Determine the (x, y) coordinate at the center of the cell enclosing the given text.  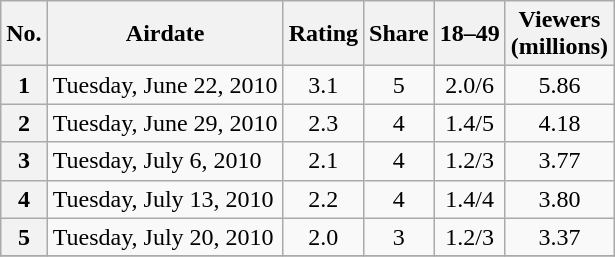
2.0/6 (470, 85)
18–49 (470, 34)
Tuesday, June 22, 2010 (165, 85)
No. (24, 34)
Viewers(millions) (559, 34)
3.1 (323, 85)
Airdate (165, 34)
1.4/4 (470, 199)
1.4/5 (470, 123)
4.18 (559, 123)
Tuesday, June 29, 2010 (165, 123)
2.1 (323, 161)
Tuesday, July 13, 2010 (165, 199)
1 (24, 85)
2.3 (323, 123)
3.37 (559, 237)
3.77 (559, 161)
Tuesday, July 6, 2010 (165, 161)
3.80 (559, 199)
Rating (323, 34)
Tuesday, July 20, 2010 (165, 237)
2 (24, 123)
5.86 (559, 85)
2.2 (323, 199)
2.0 (323, 237)
Share (400, 34)
